Extract the (x, y) coordinate from the center of the cell holding the provided text.  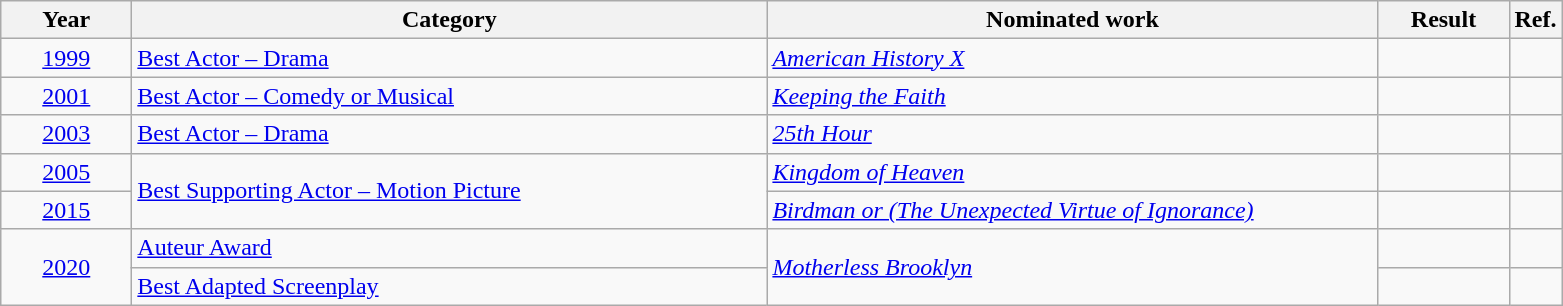
Ref. (1536, 20)
Best Adapted Screenplay (450, 286)
2001 (66, 96)
2005 (66, 172)
Year (66, 20)
2020 (66, 267)
Kingdom of Heaven (1072, 172)
Motherless Brooklyn (1072, 267)
Result (1444, 20)
2015 (66, 210)
American History X (1072, 58)
Nominated work (1072, 20)
1999 (66, 58)
Best Actor – Comedy or Musical (450, 96)
Keeping the Faith (1072, 96)
Best Supporting Actor – Motion Picture (450, 191)
25th Hour (1072, 134)
Category (450, 20)
Auteur Award (450, 248)
Birdman or (The Unexpected Virtue of Ignorance) (1072, 210)
2003 (66, 134)
